Provide the (X, Y) coordinate of the cell's center where the given text is located.  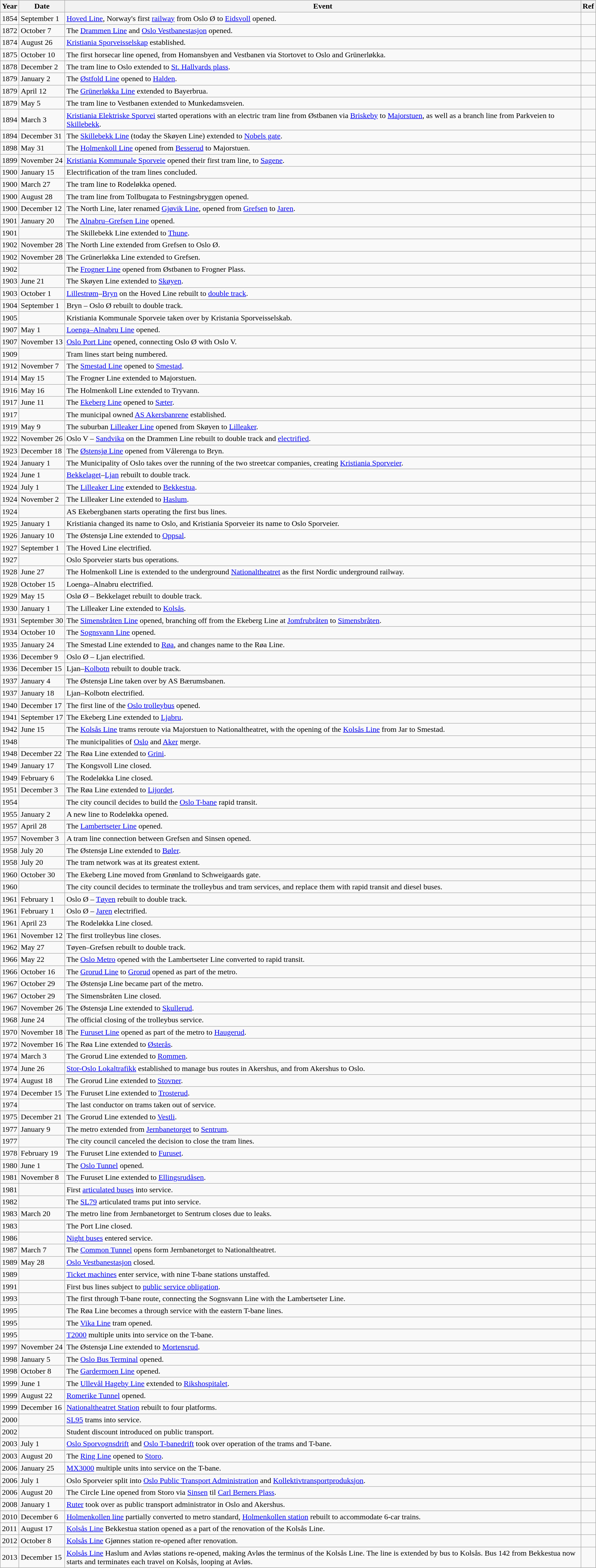
June 15 (42, 729)
December 16 (42, 1408)
1925 (10, 523)
November 13 (42, 342)
The Furuset Line extended to Furuset. (323, 1153)
1930 (10, 608)
AS Ekebergbanen starts operating the first bus lines. (323, 511)
1912 (10, 366)
1929 (10, 596)
Ljan–Kolbotn rebuilt to double track. (323, 669)
May 28 (42, 1262)
1934 (10, 633)
1968 (10, 1020)
1955 (10, 814)
Event (323, 6)
Oslo Port Line opened, connecting Oslo Ø with Oslo V. (323, 342)
Student discount introduced on public transport. (323, 1432)
The suburban Lilleaker Line opened from Skøyen to Lilleaker. (323, 427)
February 19 (42, 1153)
The Holmenkoll Line extended to Tryvann. (323, 390)
December 22 (42, 754)
The Sognsvann Line opened. (323, 633)
April 23 (42, 923)
Oslo Sporveier starts bus operations. (323, 560)
The Røa Line extended to Lijordet. (323, 790)
1940 (10, 705)
December 18 (42, 451)
The first through T-bane route, connecting the Sognsvann Line with the Lambertseter Line. (323, 1298)
The Hoved Line electrified. (323, 548)
The metro extended from Jernbanetorget to Sentrum. (323, 1129)
The Smestad Line extended to Røa, and changes name to the Røa Line. (323, 645)
Year (10, 6)
The Kolsås Line trams reroute via Majorstuen to Nationaltheatret, with the opening of the Kolsås Line from Jar to Smestad. (323, 729)
The Port Line closed. (323, 1226)
June 27 (42, 572)
1931 (10, 620)
May 31 (42, 148)
The Østensjø Line became part of the metro. (323, 984)
1975 (10, 1117)
Holmenkollen line partially converted to metro standard, Holmenkollen station rebuilt to accommodate 6-car trains. (323, 1517)
MX3000 multiple units into service on the T-bane. (323, 1468)
The city council decides to terminate the trolleybus and tram services, and replace them with rapid transit and diesel buses. (323, 887)
1904 (10, 305)
1923 (10, 451)
2002 (10, 1432)
2008 (10, 1504)
The Grorud Line extended to Rommen. (323, 1056)
Nationaltheatret Station rebuilt to four platforms. (323, 1408)
1941 (10, 717)
The tram line to Rodeløkka opened. (323, 185)
The SL79 articulated trams put into service. (323, 1202)
Oslo Sporveier split into Oslo Public Transport Administration and Kollektivtransportproduksjon. (323, 1480)
Oslo Ø – Tøyen rebuilt to double track. (323, 899)
April 12 (42, 91)
1980 (10, 1165)
The Lilleaker Line extended to Kolsås. (323, 608)
May 22 (42, 960)
January 25 (42, 1468)
2011 (10, 1529)
Kolsås Line Gjønnes station re-opened after renovation. (323, 1541)
The Alnabru–Grefsen Line opened. (323, 221)
The Drammen Line and Oslo Vestbanestasjon opened. (323, 31)
Kristiania Kommunale Sporveie taken over by Kristania Sporveisselskab. (323, 318)
April 28 (42, 826)
Kristiania Sporveisselskap established. (323, 43)
November 7 (42, 366)
The Holmenkoll Line opened from Besserud to Majorstuen. (323, 148)
January 9 (42, 1129)
The tram line to Vestbanen extended to Munkedamsveien. (323, 103)
The Circle Line opened from Storo via Sinsen til Carl Berners Plass. (323, 1492)
The Oslo Metro opened with the Lambertseter Line converted to rapid transit. (323, 960)
Lillestrøm–Bryn on the Hoved Line rebuilt to double track. (323, 293)
Oslo Ø – Ljan electrified. (323, 657)
1970 (10, 1032)
December 6 (42, 1517)
The Smestad Line opened to Smestad. (323, 366)
October 1 (42, 293)
The Furuset Line opened as part of the metro to Haugerud. (323, 1032)
1962 (10, 948)
December 21 (42, 1117)
The tram line to Oslo extended to St. Hallvards plass. (323, 67)
The Ekeberg Line moved from Grønland to Schweigaards gate. (323, 875)
March 20 (42, 1214)
1942 (10, 729)
The Ullevål Hageby Line extended to Rikshospitalet. (323, 1383)
1972 (10, 1044)
The city council decides to build the Oslo T-bane rapid transit. (323, 802)
The North Line, later renamed Gjøvik Line, opened from Grefsen to Jaren. (323, 209)
1854 (10, 18)
The Grünerløkka Line extended to Bayerbrua. (323, 91)
May 5 (42, 103)
1993 (10, 1298)
1909 (10, 354)
October 30 (42, 875)
The Oslo Bus Terminal opened. (323, 1359)
1997 (10, 1347)
1935 (10, 645)
1922 (10, 439)
December 2 (42, 67)
1954 (10, 802)
The Skillebekk Line extended to Thune. (323, 233)
January 15 (42, 172)
The Oslo Tunnel opened. (323, 1165)
The Simensbråten Line closed. (323, 996)
November 3 (42, 838)
December 12 (42, 209)
The Lambertseter Line opened. (323, 826)
The Gardermoen Line opened. (323, 1371)
The Østfold Line opened to Halden. (323, 79)
The Grorud Line to Grorud opened as part of the metro. (323, 972)
August 28 (42, 197)
January 20 (42, 221)
2012 (10, 1541)
September 17 (42, 717)
SL95 trams into service. (323, 1420)
The Simensbråten Line opened, branching off from the Ekeberg Line at Jomfrubråten to Simensbråten. (323, 620)
December 17 (42, 705)
1951 (10, 790)
The city council canceled the decision to close the tram lines. (323, 1141)
A new line to Rodeløkka opened. (323, 814)
The first trolleybus line closes. (323, 935)
First articulated buses into service. (323, 1190)
1978 (10, 1153)
November 16 (42, 1044)
First bus lines subject to public service obligation. (323, 1286)
The Frogner Line opened from Østbanen to Frogner Plass. (323, 269)
1987 (10, 1250)
2010 (10, 1517)
November 2 (42, 499)
The Lilleaker Line extended to Bekkestua. (323, 487)
May 1 (42, 330)
The municipal owned AS Akersbanrene established. (323, 415)
2000 (10, 1420)
The Furuset Line extended to Ellingsrudåsen. (323, 1178)
The Østensjø Line taken over by AS Bærumsbanen. (323, 681)
January 17 (42, 766)
February 6 (42, 778)
1926 (10, 535)
Bekkelaget–Ljan rebuilt to double track. (323, 475)
June 24 (42, 1020)
The Røa Line extended to Østerås. (323, 1044)
The Røa Line becomes a through service with the eastern T-bane lines. (323, 1311)
December 3 (42, 790)
1914 (10, 378)
The Frogner Line extended to Majorstuen. (323, 378)
A tram line connection between Grefsen and Sinsen opened. (323, 838)
January 5 (42, 1359)
1875 (10, 55)
Oslø Ø – Bekkelaget rebuilt to double track. (323, 596)
Tøyen–Grefsen rebuilt to double track. (323, 948)
1878 (10, 67)
1919 (10, 427)
The Grünerløkka Line extended to Grefsen. (323, 257)
Stor-Oslo Lokaltrafikk established to manage bus routes in Akershus, and from Akershus to Oslo. (323, 1068)
Romerike Tunnel opened. (323, 1396)
June 21 (42, 281)
January 24 (42, 645)
The Ring Line opened to Storo. (323, 1456)
Tram lines start being numbered. (323, 354)
August 17 (42, 1529)
Ruter took over as public transport administrator in Oslo and Akershus. (323, 1504)
Oslo Ø – Jaren electrified. (323, 911)
Ljan–Kolbotn electrified. (323, 693)
Hoved Line, Norway's first railway from Oslo Ø to Eidsvoll opened. (323, 18)
Kristiania changed its name to Oslo, and Kristiania Sporveier its name to Oslo Sporveier. (323, 523)
January 10 (42, 535)
March 7 (42, 1250)
May 27 (42, 948)
November 18 (42, 1032)
Kristiania Kommunale Sporveie opened their first tram line, to Sagene. (323, 160)
October 7 (42, 31)
The Furuset Line extended to Trosterud. (323, 1093)
May 16 (42, 390)
August 18 (42, 1081)
September 30 (42, 620)
The Skillebekk Line (today the Skøyen Line) extended to Nobels gate. (323, 136)
The Grorud Line extended to Vestli. (323, 1117)
The Østensjø Line extended to Oppsal. (323, 535)
August 22 (42, 1396)
The metro line from Jernbanetorget to Sentrum closes due to leaks. (323, 1214)
December 9 (42, 657)
1986 (10, 1238)
The Østensjø Line extended to Skullerud. (323, 1008)
The Skøyen Line extended to Skøyen. (323, 281)
Date (42, 6)
Loenga–Alnabru electrified. (323, 584)
Oslo Sporvognsdrift and Oslo T-banedrift took over operation of the trams and T-bane. (323, 1444)
June 11 (42, 402)
October 15 (42, 584)
The Østensjø Line extended to Bøler. (323, 850)
The Grorud Line extended to Stovner. (323, 1081)
Oslo Vestbanestasjon closed. (323, 1262)
1905 (10, 318)
Kolsås Line Bekkestua station opened as a part of the renovation of the Kolsås Line. (323, 1529)
The tram line from Tollbugata to Festningsbryggen opened. (323, 197)
The Kongsvoll Line closed. (323, 766)
The North Line extended from Grefsen to Oslo Ø. (323, 245)
The municipalities of Oslo and Aker merge. (323, 742)
The Ekeberg Line extended to Ljabru. (323, 717)
January 4 (42, 681)
1898 (10, 148)
1874 (10, 43)
The Municipality of Oslo takes over the running of the two streetcar companies, creating Kristiania Sporveier. (323, 463)
January 18 (42, 693)
The Røa Line extended to Grini. (323, 754)
The official closing of the trolleybus service. (323, 1020)
Ticket machines enter service, with nine T-bane stations unstaffed. (323, 1274)
Loenga–Alnabru Line opened. (323, 330)
1982 (10, 1202)
November 8 (42, 1178)
T2000 multiple units into service on the T-bane. (323, 1335)
Bryn – Oslo Ø rebuilt to double track. (323, 305)
Ref (588, 6)
The Lilleaker Line extended to Haslum. (323, 499)
1991 (10, 1286)
The Østensjø Line opened from Vålerenga to Bryn. (323, 451)
December 31 (42, 136)
The tram network was at its greatest extent. (323, 863)
March 27 (42, 185)
The Ekeberg Line opened to Sæter. (323, 402)
June 26 (42, 1068)
The first line of the Oslo trolleybus opened. (323, 705)
August 26 (42, 43)
2013 (10, 1557)
Electrification of the tram lines concluded. (323, 172)
The Vika Line tram opened. (323, 1323)
1899 (10, 160)
October 16 (42, 972)
The first horsecar line opened, from Homansbyen and Vestbanen via Stortovet to Oslo and Grünerløkka. (323, 55)
The Common Tunnel opens form Jernbanetorget to Nationaltheatret. (323, 1250)
Night buses entered service. (323, 1238)
May 9 (42, 427)
The Holmenkoll Line is extended to the underground Nationaltheatret as the first Nordic underground railway. (323, 572)
The Østensjø Line extended to Mortensrud. (323, 1347)
The last conductor on trams taken out of service. (323, 1105)
Oslo V – Sandvika on the Drammen Line rebuilt to double track and electrified. (323, 439)
November 12 (42, 935)
1872 (10, 31)
1916 (10, 390)
